Determine the (x, y) coordinate at the center of the cell enclosing the given text.  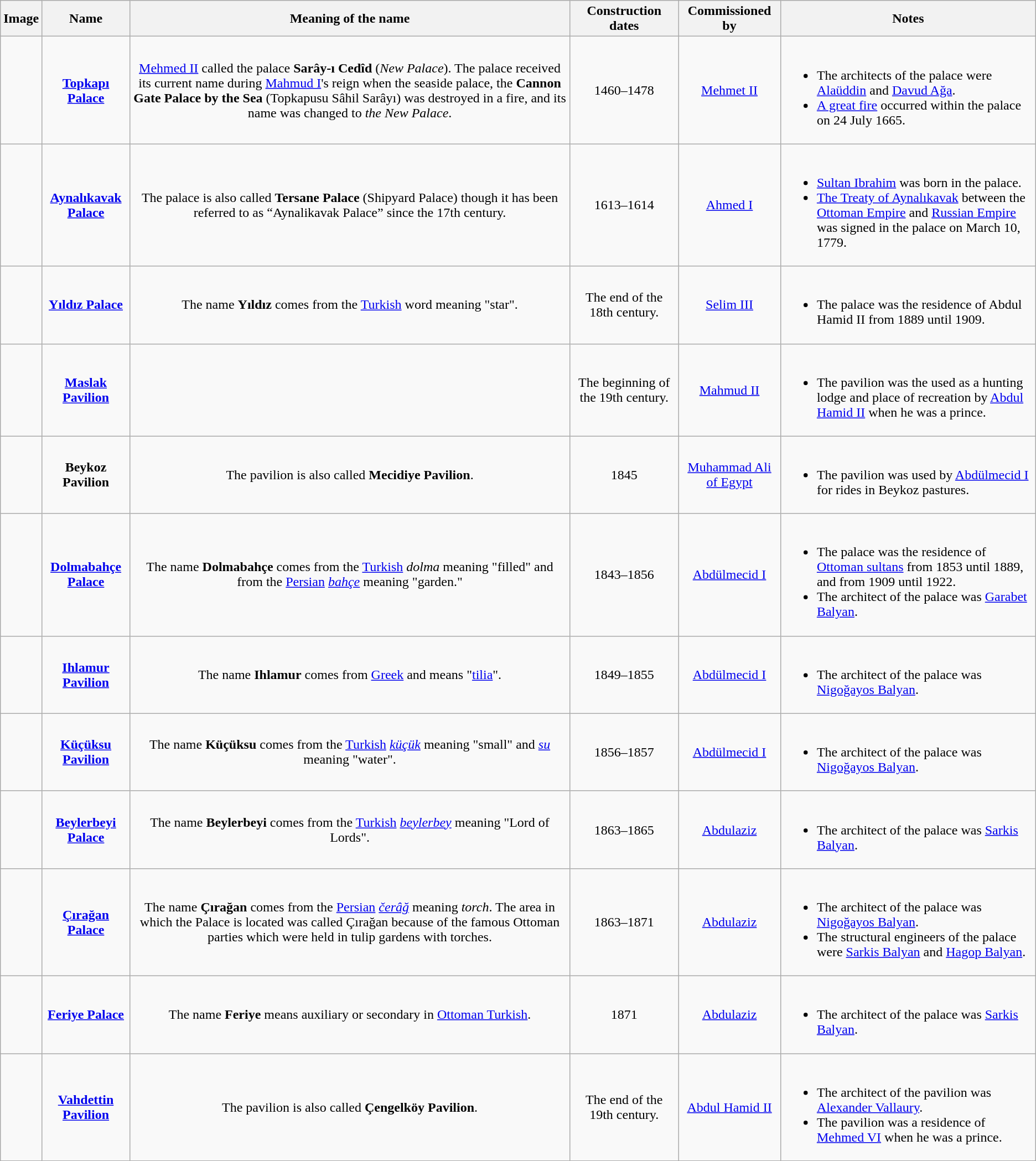
1843–1856 (624, 574)
Küçüksu Pavilion (86, 752)
Selim III (729, 305)
Yıldız Palace (86, 305)
Construction dates (624, 19)
Çırağan Palace (86, 922)
The name Küçüksu comes from the Turkish küçük meaning "small" and su meaning "water". (350, 752)
Mehmet II (729, 90)
The end of the 18th century. (624, 305)
Ihlamur Pavilion (86, 675)
1871 (624, 1014)
Feriye Palace (86, 1014)
Ahmed I (729, 205)
Vahdettin Pavilion (86, 1107)
Name (86, 19)
The name Dolmabahçe comes from the Turkish dolma meaning "filled" and from the Persian bahçe meaning "garden." (350, 574)
The end of the 19th century. (624, 1107)
1863–1865 (624, 830)
The architect of the pavilion was Alexander Vallaury.The pavilion was a residence of Mehmed VI when he was a prince. (908, 1107)
The pavilion was used by Abdülmecid I for rides in Beykoz pastures. (908, 475)
1856–1857 (624, 752)
Muhammad Ali of Egypt (729, 475)
The palace was the residence of Ottoman sultans from 1853 until 1889, and from 1909 until 1922.The architect of the palace was Garabet Balyan. (908, 574)
Mahmud II (729, 390)
Notes (908, 19)
1849–1855 (624, 675)
Meaning of the name (350, 19)
Topkapı Palace (86, 90)
The pavilion is also called Mecidiye Pavilion. (350, 475)
Beylerbeyi Palace (86, 830)
The architect of the palace was Nigoğayos Balyan.The structural engineers of the palace were Sarkis Balyan and Hagop Balyan. (908, 922)
1863–1871 (624, 922)
Image (21, 19)
The pavilion is also called Çengelköy Pavilion. (350, 1107)
Dolmabahçe Palace (86, 574)
1460–1478 (624, 90)
The name Yıldız comes from the Turkish word meaning "star". (350, 305)
Beykoz Pavilion (86, 475)
The architects of the palace were Alaüddin and Davud Ağa.A great fire occurred within the palace on 24 July 1665. (908, 90)
Commissioned by (729, 19)
The name Feriye means auxiliary or secondary in Ottoman Turkish. (350, 1014)
1845 (624, 475)
1613–1614 (624, 205)
The palace was the residence of Abdul Hamid II from 1889 until 1909. (908, 305)
Maslak Pavilion (86, 390)
The pavilion was the used as a hunting lodge and place of recreation by Abdul Hamid II when he was a prince. (908, 390)
The name Ihlamur comes from Greek and means "tilia". (350, 675)
The name Beylerbeyi comes from the Turkish beylerbey meaning "Lord of Lords". (350, 830)
The beginning of the 19th century. (624, 390)
The palace is also called Tersane Palace (Shipyard Palace) though it has been referred to as “Aynalikavak Palace” since the 17th century. (350, 205)
Aynalıkavak Palace (86, 205)
Abdul Hamid II (729, 1107)
